Capture the cell that displays the provided text and extract its (X, Y) central coordinate. 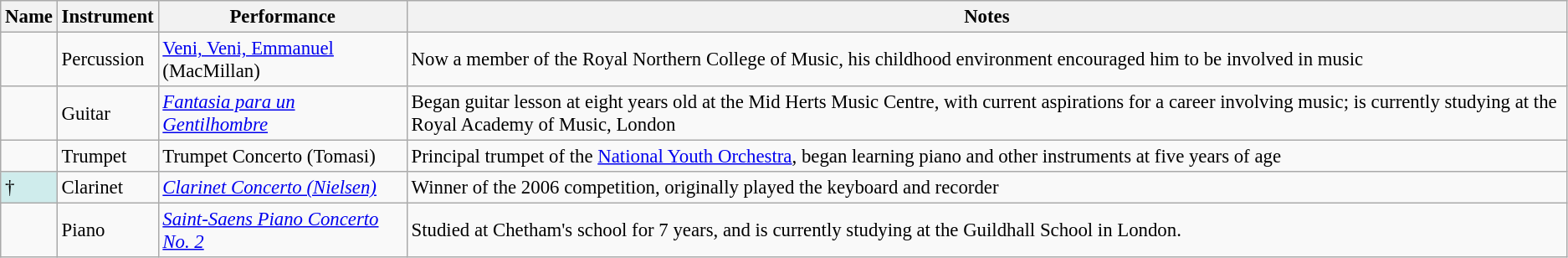
Winner of the 2006 competition, originally played the keyboard and recorder (986, 188)
Saint-Saens Piano Concerto No. 2 (283, 231)
Performance (283, 17)
Clarinet Concerto (Nielsen) (283, 188)
Instrument (107, 17)
Trumpet (107, 157)
Fantasia para un Gentilhombre (283, 114)
Clarinet (107, 188)
Percussion (107, 60)
Veni, Veni, Emmanuel (MacMillan) (283, 60)
Trumpet Concerto (Tomasi) (283, 157)
Notes (986, 17)
Studied at Chetham's school for 7 years, and is currently studying at the Guildhall School in London. (986, 231)
Piano (107, 231)
Guitar (107, 114)
Principal trumpet of the National Youth Orchestra, began learning piano and other instruments at five years of age (986, 157)
Now a member of the Royal Northern College of Music, his childhood environment encouraged him to be involved in music (986, 60)
† (29, 188)
Name (29, 17)
